Extract the (X, Y) coordinate from the center of the cell holding the provided text.  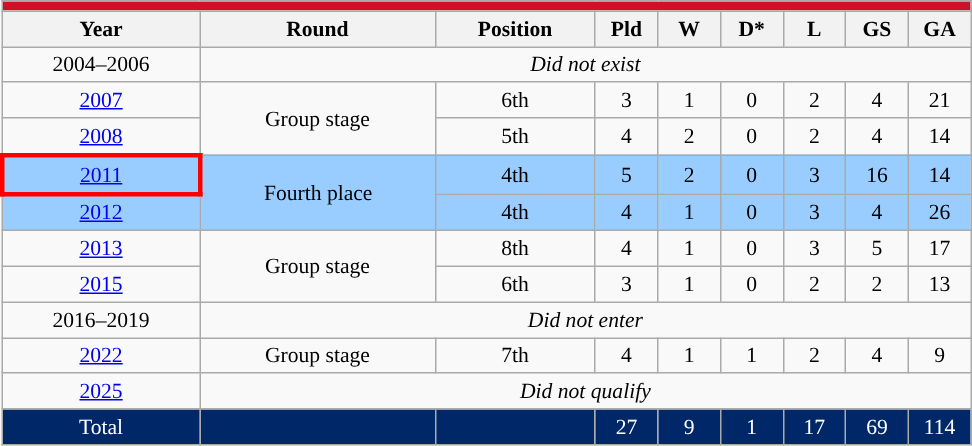
27 (626, 427)
GA (940, 29)
2016–2019 (101, 320)
2015 (101, 285)
13 (940, 285)
W (690, 29)
Total (101, 427)
2008 (101, 136)
Round (318, 29)
69 (878, 427)
Fourth place (318, 193)
2025 (101, 392)
26 (940, 212)
7th (515, 356)
8th (515, 249)
Pld (626, 29)
Year (101, 29)
2011 (101, 174)
2012 (101, 212)
21 (940, 101)
114 (940, 427)
Did not enter (586, 320)
5th (515, 136)
2022 (101, 356)
Did not exist (586, 65)
D* (752, 29)
16 (878, 174)
2007 (101, 101)
L (814, 29)
Position (515, 29)
GS (878, 29)
2004–2006 (101, 65)
2013 (101, 249)
Did not qualify (586, 392)
